Pinpoint the cell where the given text exists, returning its (x, y) midpoint coordinate. 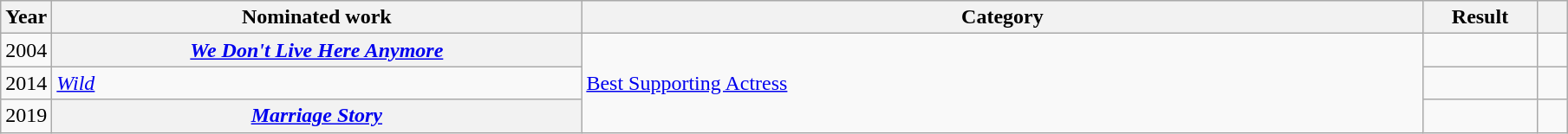
2004 (26, 50)
Category (1002, 17)
Year (26, 17)
Result (1480, 17)
Best Supporting Actress (1002, 83)
2014 (26, 83)
We Don't Live Here Anymore (317, 50)
Marriage Story (317, 116)
2019 (26, 116)
Wild (317, 83)
Nominated work (317, 17)
